Find where the given text appears and provide that cell's center as [X, Y] coordinate. 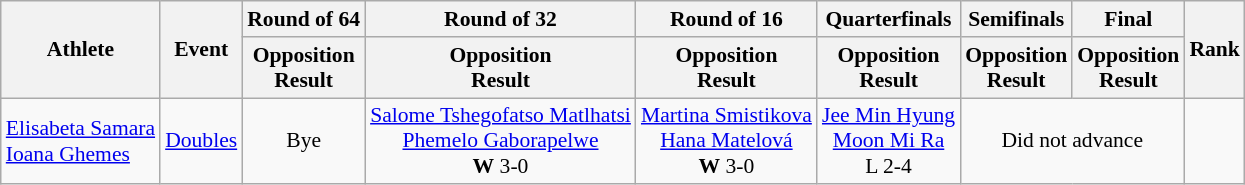
Jee Min HyungMoon Mi Ra L 2-4 [888, 142]
Round of 64 [304, 19]
Salome Tshegofatso MatlhatsiPhemelo Gaborapelwe W 3-0 [500, 142]
Martina SmistikovaHana Matelová W 3-0 [726, 142]
Rank [1214, 50]
Did not advance [1072, 142]
Final [1128, 19]
Doubles [201, 142]
Round of 16 [726, 19]
Bye [304, 142]
Round of 32 [500, 19]
Elisabeta SamaraIoana Ghemes [80, 142]
Event [201, 50]
Quarterfinals [888, 19]
Semifinals [1016, 19]
Athlete [80, 50]
